Scan for the cell matching the given text and deliver its (X, Y) coordinate at center. 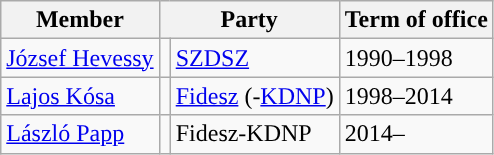
Term of office (416, 20)
Fidesz-KDNP (254, 134)
Lajos Kósa (80, 96)
Party (249, 20)
Fidesz (-KDNP) (254, 96)
SZDSZ (254, 58)
József Hevessy (80, 58)
1998–2014 (416, 96)
László Papp (80, 134)
Member (80, 20)
2014– (416, 134)
1990–1998 (416, 58)
